Extract the (x, y) coordinate from the center of the cell holding the provided text.  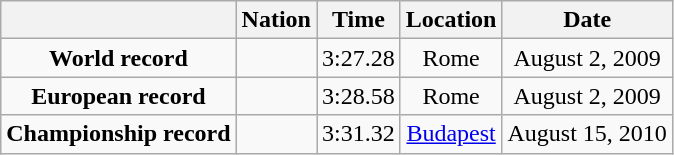
Budapest (451, 134)
European record (118, 96)
World record (118, 58)
Location (451, 20)
August 15, 2010 (587, 134)
Time (358, 20)
3:27.28 (358, 58)
3:31.32 (358, 134)
Date (587, 20)
3:28.58 (358, 96)
Championship record (118, 134)
Nation (276, 20)
